Determine the (x, y) coordinate at the center of the cell enclosing the given text.  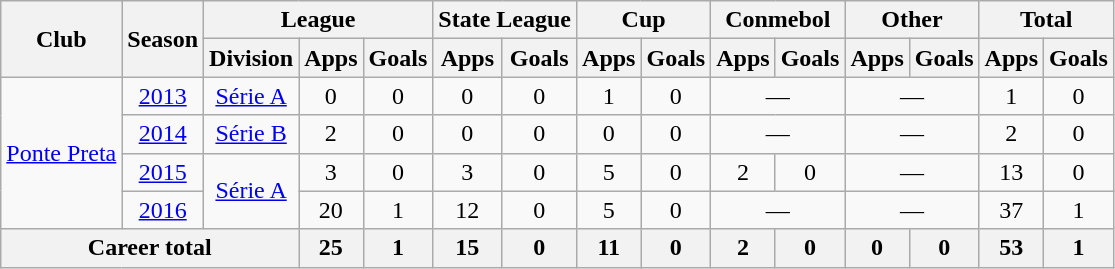
Career total (150, 248)
2014 (163, 134)
State League (505, 20)
Ponte Preta (62, 153)
37 (1011, 210)
Other (912, 20)
20 (331, 210)
11 (609, 248)
League (318, 20)
13 (1011, 172)
Total (1046, 20)
Cup (644, 20)
Série B (252, 134)
2013 (163, 96)
25 (331, 248)
Season (163, 39)
Division (252, 58)
2016 (163, 210)
53 (1011, 248)
Club (62, 39)
Conmebol (778, 20)
15 (468, 248)
2015 (163, 172)
12 (468, 210)
